Search for the cell housing the specified text and yield its (X, Y) center coordinate. 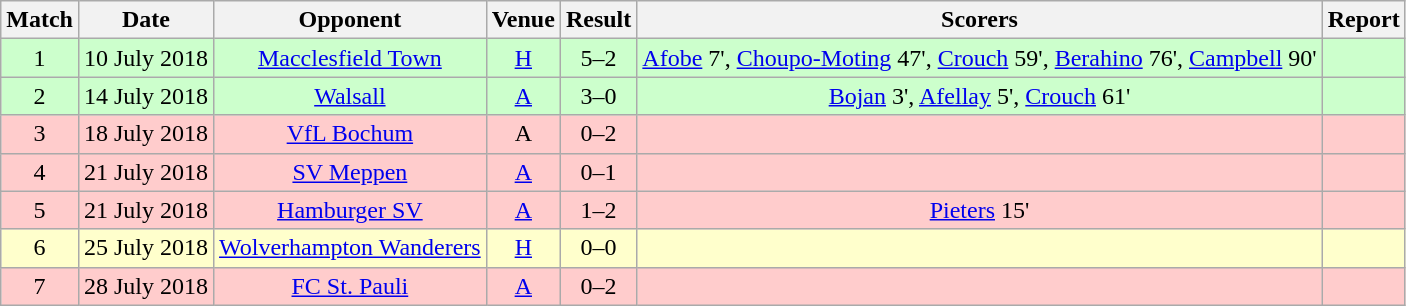
1–2 (598, 210)
0–0 (598, 248)
5 (40, 210)
5–2 (598, 58)
Afobe 7', Choupo-Moting 47', Crouch 59', Berahino 76', Campbell 90' (980, 58)
25 July 2018 (146, 248)
Walsall (350, 96)
Macclesfield Town (350, 58)
SV Meppen (350, 172)
VfL Bochum (350, 134)
14 July 2018 (146, 96)
28 July 2018 (146, 286)
18 July 2018 (146, 134)
2 (40, 96)
Pieters 15' (980, 210)
3–0 (598, 96)
Match (40, 20)
0–1 (598, 172)
Venue (523, 20)
1 (40, 58)
4 (40, 172)
10 July 2018 (146, 58)
FC St. Pauli (350, 286)
7 (40, 286)
Report (1364, 20)
Hamburger SV (350, 210)
3 (40, 134)
Scorers (980, 20)
Wolverhampton Wanderers (350, 248)
6 (40, 248)
Result (598, 20)
Bojan 3', Afellay 5', Crouch 61' (980, 96)
Opponent (350, 20)
Date (146, 20)
